Determine the (x, y) coordinate at the center of the cell enclosing the given text.  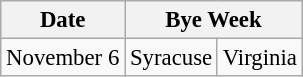
November 6 (63, 58)
Bye Week (214, 20)
Date (63, 20)
Virginia (260, 58)
Syracuse (172, 58)
